From the cell containing the given text, extract its center point as [x, y] coordinate. 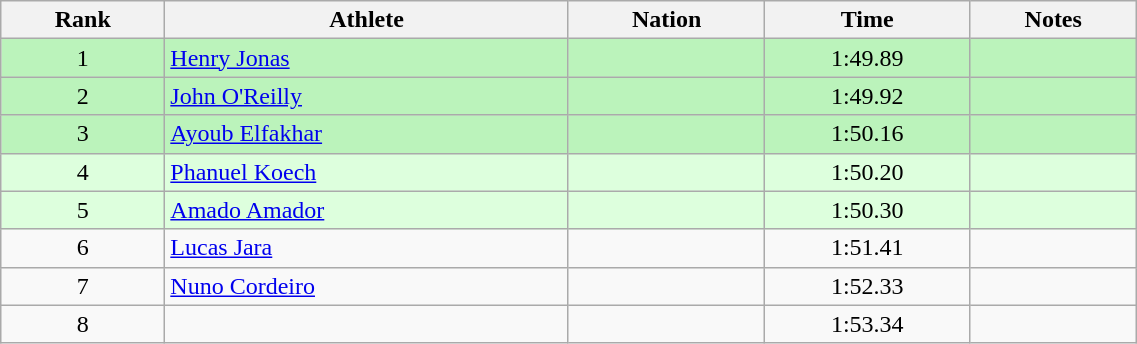
1:52.33 [868, 286]
Lucas Jara [367, 248]
1:49.89 [868, 58]
1 [83, 58]
Amado Amador [367, 210]
1:50.20 [868, 172]
Henry Jonas [367, 58]
2 [83, 96]
6 [83, 248]
Time [868, 20]
5 [83, 210]
Ayoub Elfakhar [367, 134]
Rank [83, 20]
1:51.41 [868, 248]
Phanuel Koech [367, 172]
Notes [1054, 20]
3 [83, 134]
4 [83, 172]
John O'Reilly [367, 96]
1:49.92 [868, 96]
1:50.16 [868, 134]
7 [83, 286]
8 [83, 324]
1:53.34 [868, 324]
Athlete [367, 20]
1:50.30 [868, 210]
Nation [666, 20]
Nuno Cordeiro [367, 286]
